Find where the given text appears and provide that cell's center as [X, Y] coordinate. 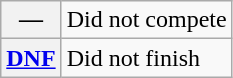
Did not finish [146, 58]
DNF [31, 58]
— [31, 20]
Did not compete [146, 20]
